Identify which cell holds the provided text, then report its [X, Y] central coordinate. 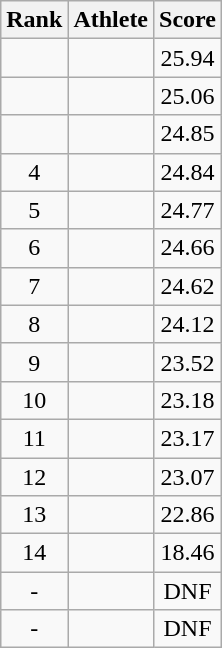
24.12 [188, 324]
14 [34, 553]
Rank [34, 20]
18.46 [188, 553]
5 [34, 210]
24.84 [188, 172]
24.62 [188, 286]
23.17 [188, 438]
23.52 [188, 362]
23.07 [188, 477]
10 [34, 400]
8 [34, 324]
Athlete [111, 20]
9 [34, 362]
6 [34, 248]
24.85 [188, 134]
25.06 [188, 96]
25.94 [188, 58]
12 [34, 477]
22.86 [188, 515]
24.66 [188, 248]
Score [188, 20]
11 [34, 438]
24.77 [188, 210]
4 [34, 172]
13 [34, 515]
23.18 [188, 400]
7 [34, 286]
